Return the [x, y] coordinate for the center point of the cell that contains the specified text.  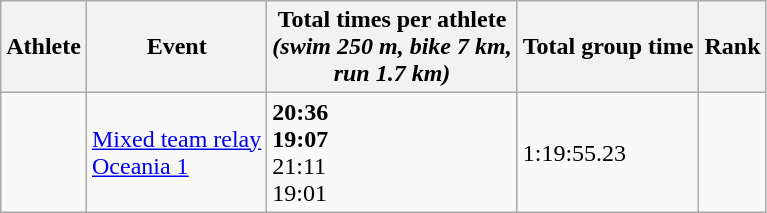
Mixed team relay Oceania 1 [176, 152]
Total times per athlete (swim 250 m, bike 7 km, run 1.7 km) [392, 47]
Rank [732, 47]
Total group time [608, 47]
1:19:55.23 [608, 152]
Athlete [44, 47]
20:3619:0721:1119:01 [392, 152]
Event [176, 47]
